Identify which cell holds the provided text, then report its (x, y) central coordinate. 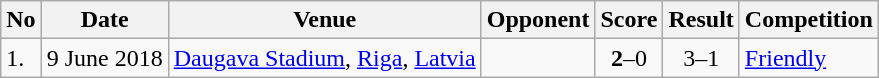
Venue (324, 20)
9 June 2018 (104, 58)
Date (104, 20)
Competition (808, 20)
Daugava Stadium, Riga, Latvia (324, 58)
Result (701, 20)
3–1 (701, 58)
No (21, 20)
Friendly (808, 58)
2–0 (629, 58)
1. (21, 58)
Opponent (538, 20)
Score (629, 20)
